Detect which cell encompasses the target text, then output its (x, y) center coordinate. 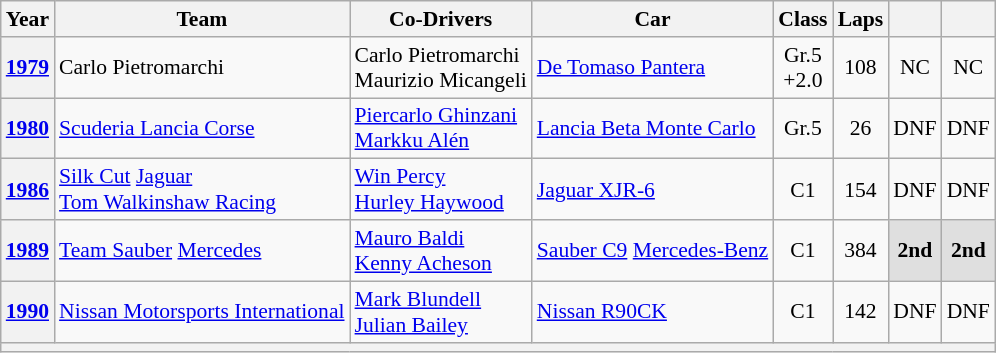
154 (861, 190)
Year (28, 19)
384 (861, 250)
Team (202, 19)
Co-Drivers (441, 19)
Laps (861, 19)
Class (802, 19)
Mauro Baldi Kenny Acheson (441, 250)
142 (861, 312)
108 (861, 68)
Nissan R90CK (653, 312)
De Tomaso Pantera (653, 68)
Nissan Motorsports International (202, 312)
Jaguar XJR-6 (653, 190)
1986 (28, 190)
Scuderia Lancia Corse (202, 128)
Carlo Pietromarchi Maurizio Micangeli (441, 68)
Win Percy Hurley Haywood (441, 190)
Gr.5 (802, 128)
Carlo Pietromarchi (202, 68)
Team Sauber Mercedes (202, 250)
Sauber C9 Mercedes-Benz (653, 250)
Piercarlo Ghinzani Markku Alén (441, 128)
1989 (28, 250)
Car (653, 19)
26 (861, 128)
1990 (28, 312)
Lancia Beta Monte Carlo (653, 128)
1980 (28, 128)
1979 (28, 68)
Gr.5+2.0 (802, 68)
Mark Blundell Julian Bailey (441, 312)
Silk Cut Jaguar Tom Walkinshaw Racing (202, 190)
